Scan for the cell matching the given text and deliver its [x, y] coordinate at center. 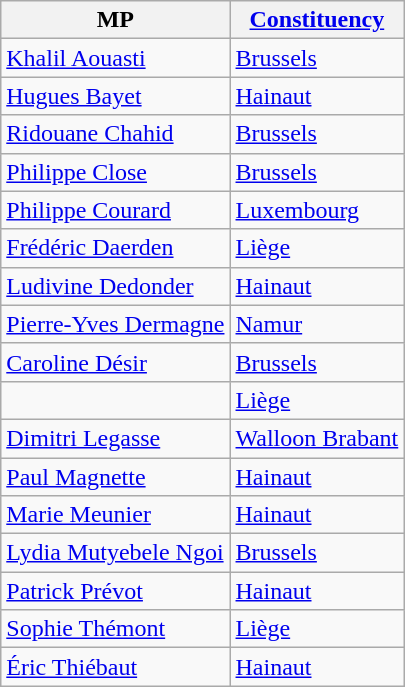
Sophie Thémont [116, 629]
Philippe Courard [116, 210]
Walloon Brabant [317, 438]
Ludivine Dedonder [116, 286]
Constituency [317, 20]
Paul Magnette [116, 477]
Patrick Prévot [116, 591]
MP [116, 20]
Ridouane Chahid [116, 134]
Dimitri Legasse [116, 438]
Marie Meunier [116, 515]
Luxembourg [317, 210]
Namur [317, 324]
Lydia Mutyebele Ngoi [116, 553]
Hugues Bayet [116, 96]
Frédéric Daerden [116, 248]
Khalil Aouasti [116, 58]
Philippe Close [116, 172]
Éric Thiébaut [116, 667]
Pierre-Yves Dermagne [116, 324]
Caroline Désir [116, 362]
